From the cell containing the given text, extract its center point as [x, y] coordinate. 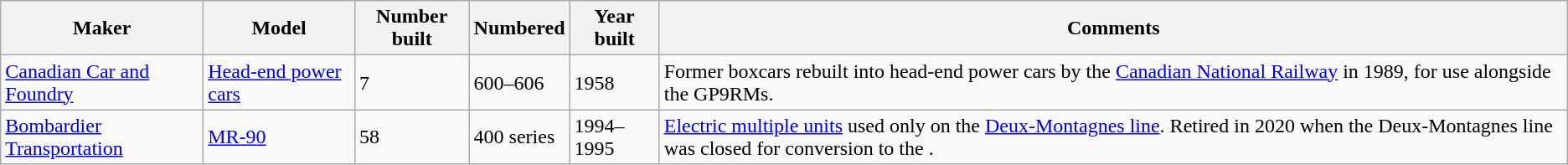
600–606 [519, 82]
Maker [102, 28]
Numbered [519, 28]
58 [412, 137]
Canadian Car and Foundry [102, 82]
Electric multiple units used only on the Deux-Montagnes line. Retired in 2020 when the Deux-Montagnes line was closed for conversion to the . [1113, 137]
Number built [412, 28]
Former boxcars rebuilt into head-end power cars by the Canadian National Railway in 1989, for use alongside the GP9RMs. [1113, 82]
1994–1995 [615, 137]
Comments [1113, 28]
MR-90 [280, 137]
Bombardier Transportation [102, 137]
400 series [519, 137]
1958 [615, 82]
Model [280, 28]
Year built [615, 28]
7 [412, 82]
Head-end power cars [280, 82]
